Provide the [x, y] coordinate of the cell's center where the given text is located.  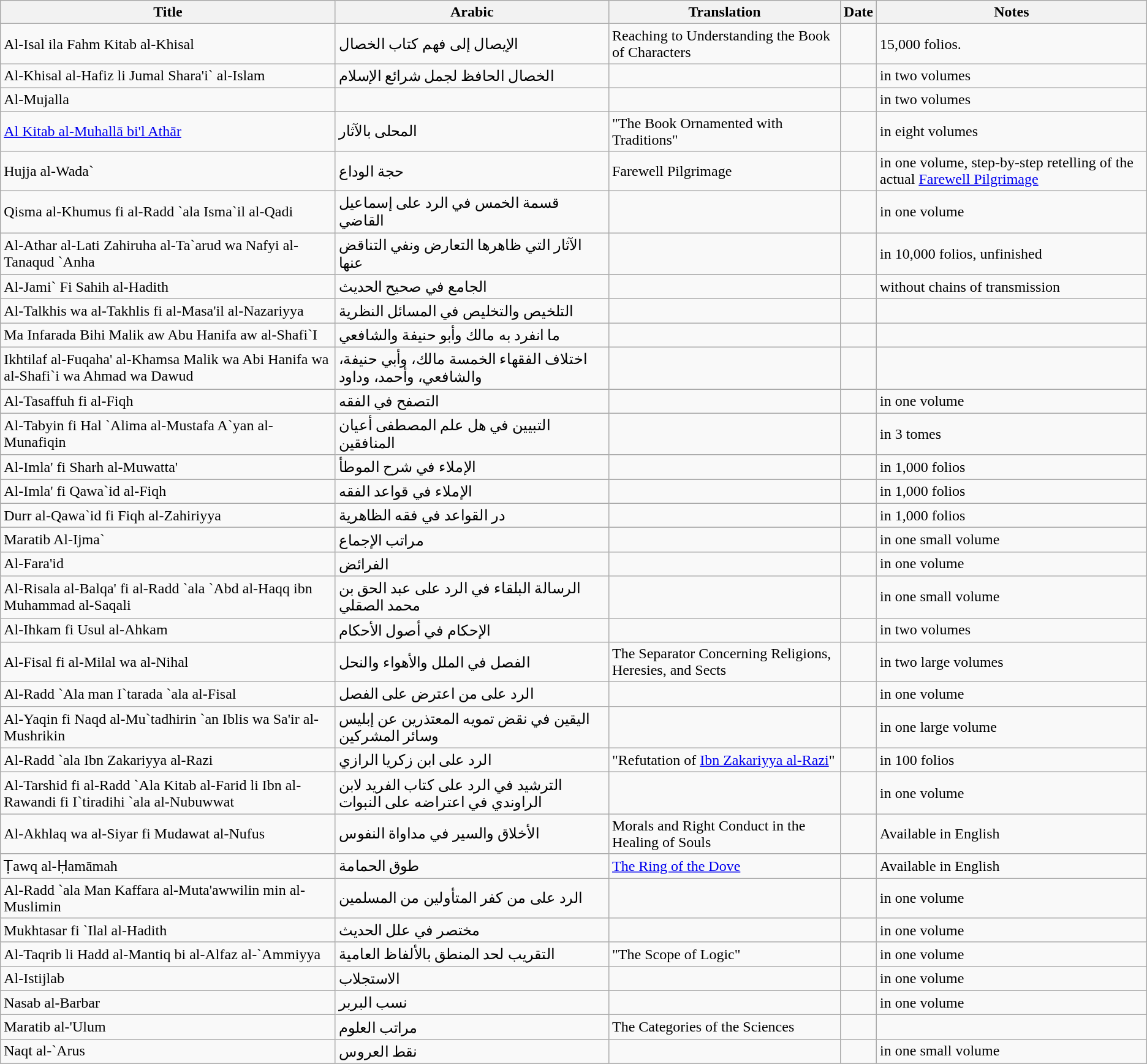
Al-Khisal al-Hafiz li Jumal Shara'i` al-Islam [168, 76]
حجة الوداع [472, 172]
in 3 tomes [1012, 434]
الإملاء في قواعد الفقه [472, 492]
Ikhtilaf al-Fuqaha' al-Khamsa Malik wa Abi Hanifa wa al-Shafi`i wa Ahmad wa Dawud [168, 368]
15,000 folios. [1012, 44]
"Refutation of Ibn Zakariyya al-Razi" [724, 760]
Al-Tarshid fi al-Radd `Ala Kitab al-Farid li Ibn al-Rawandi fi I`tiradihi `ala al-Nubuwwat [168, 793]
Al-Radd `ala Ibn Zakariyya al-Razi [168, 760]
"The Scope of Logic" [724, 954]
Al-Athar al-Lati Zahiruha al-Ta`arud wa Nafyi al-Tanaqud `Anha [168, 254]
الإحكام في أصول الأحكام [472, 630]
in 10,000 folios, unfinished [1012, 254]
in two large volumes [1012, 662]
قسمة الخمس في الرد على إسماعيل القاضي [472, 212]
Al-Tabyin fi Hal `Alima al-Mustafa A`yan al-Munafiqin [168, 434]
The Separator Concerning Religions, Heresies, and Sects [724, 662]
نسب البربر [472, 1003]
الأخلاق والسير في مداواة النفوس [472, 834]
الإيصال إلى فهم كتاب الخصال [472, 44]
Nasab al-Barbar [168, 1003]
Al-Radd `ala Man Kaffara al-Muta'awwilin min al-Muslimin [168, 897]
Al-Radd `Ala man I`tarada `ala al-Fisal [168, 694]
Maratib Al-Ijma` [168, 540]
الرسالة البلقاء في الرد على عبد الحق بن محمد الصقلي [472, 597]
مراتب الإجماع [472, 540]
The Ring of the Dove [724, 866]
Title [168, 12]
Al-Jami` Fi Sahih al-Hadith [168, 287]
Al-Tasaffuh fi al-Fiqh [168, 401]
Morals and Right Conduct in the Healing of Souls [724, 834]
مراتب العلوم [472, 1027]
الفصل في الملل والأهواء والنحل [472, 662]
الاستجلاب [472, 979]
Al-Talkhis wa al-Takhlis fi al-Masa'il al-Nazariyya [168, 311]
ما انفرد به مالك وأبو حنيفة والشافعي [472, 335]
مختصر في علل الحديث [472, 930]
Durr al-Qawa`id fi Fiqh al-Zahiriyya [168, 515]
التصفح في الفقه [472, 401]
Ṭawq al-Ḥamāmah [168, 866]
Translation [724, 12]
Reaching to Understanding the Book of Characters [724, 44]
Farewell Pilgrimage [724, 172]
اختلاف الفقهاء الخمسة مالك، وأبي حنيفة، والشافعي، وأحمد، وداود [472, 368]
التقريب لحد المنطق بالألفاظ العامية [472, 954]
Ma Infarada Bihi Malik aw Abu Hanifa aw al-Shafi`I [168, 335]
"The Book Ornamented with Traditions" [724, 131]
Hujja al-Wada` [168, 172]
Qisma al-Khumus fi al-Radd `ala Isma`il al-Qadi [168, 212]
Maratib al-'Ulum [168, 1027]
The Categories of the Sciences [724, 1027]
Naqt al-`Arus [168, 1051]
Al-Istijlab [168, 979]
Al-Fara'id [168, 564]
Al-Ihkam fi Usul al-Ahkam [168, 630]
Al-Fisal fi al-Milal wa al-Nihal [168, 662]
Arabic [472, 12]
الجامع في صحيح الحديث [472, 287]
Al-Isal ila Fahm Kitab al-Khisal [168, 44]
الخصال الحافظ لجمل شرائع الإسلام [472, 76]
Date [859, 12]
اليقين في نقض تمويه المعتذرين عن إبليس وسائر المشركين [472, 727]
Al-Imla' fi Sharh al-Muwatta' [168, 467]
الرد على من كفر المتأولين من المسلمين [472, 897]
الفرائض [472, 564]
در القواعد في فقه الظاهرية [472, 515]
Al-Taqrib li Hadd al-Mantiq bi al-Alfaz al-`Ammiyya [168, 954]
in eight volumes [1012, 131]
طوق الحمامة [472, 866]
Al-Yaqin fi Naqd al-Mu`tadhirin `an Iblis wa Sa'ir al-Mushrikin [168, 727]
without chains of transmission [1012, 287]
Al-Imla' fi Qawa`id al-Fiqh [168, 492]
Mukhtasar fi `Ilal al-Hadith [168, 930]
نقط العروس [472, 1051]
الترشيد في الرد على كتاب الفريد لابن الراوندي في اعتراضه على النبوات [472, 793]
Notes [1012, 12]
Al-Risala al-Balqa' fi al-Radd `ala `Abd al-Haqq ibn Muhammad al-Saqali [168, 597]
Al Kitab al-Muhallā bi'l Athār [168, 131]
in 100 folios [1012, 760]
in one large volume [1012, 727]
التبيين في هل علم المصطفى أعيان المنافقين [472, 434]
التلخيص والتخليص في المسائل النظرية [472, 311]
المحلى بالآثار [472, 131]
Al-Akhlaq wa al-Siyar fi Mudawat al-Nufus [168, 834]
Al-Mujalla [168, 99]
الرد على ابن زكريا الرازي [472, 760]
in one volume, step-by-step retelling of the actual Farewell Pilgrimage [1012, 172]
الإملاء في شرح الموطأ [472, 467]
الآثار التي ظاهرها التعارض ونفي التناقض عنها [472, 254]
الرد على من اعترض على الفصل [472, 694]
